Find where the given text appears and provide that cell's center as [x, y] coordinate. 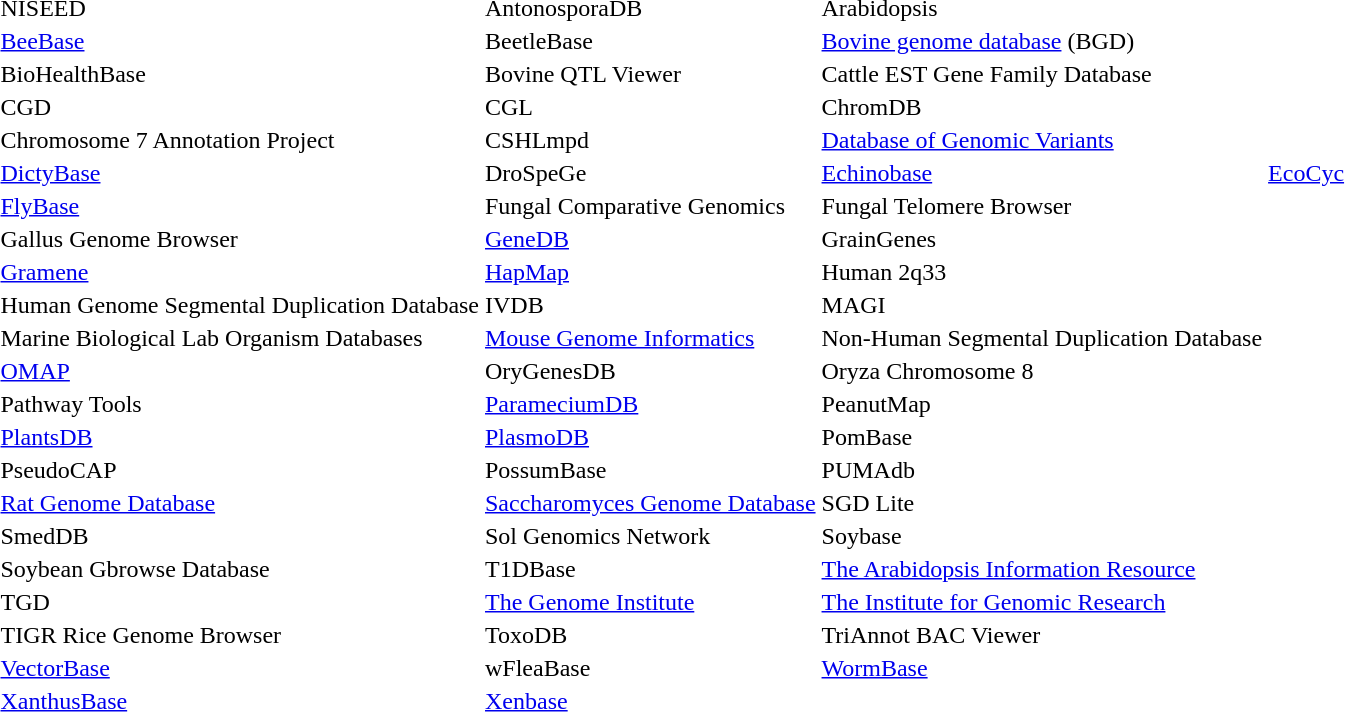
Echinobase [1042, 173]
SGD Lite [1042, 503]
Oryza Chromosome 8 [1042, 371]
CSHLmpd [651, 140]
GeneDB [651, 239]
OryGenesDB [651, 371]
The Institute for Genomic Research [1042, 602]
Mouse Genome Informatics [651, 338]
Soybase [1042, 536]
WormBase [1042, 668]
The Genome Institute [651, 602]
TriAnnot BAC Viewer [1042, 635]
ToxoDB [651, 635]
GrainGenes [1042, 239]
CGL [651, 107]
Fungal Comparative Genomics [651, 206]
MAGI [1042, 305]
Non-Human Segmental Duplication Database [1042, 338]
Fungal Telomere Browser [1042, 206]
T1DBase [651, 569]
Database of Genomic Variants [1042, 140]
Bovine genome database (BGD) [1042, 41]
Human 2q33 [1042, 272]
DroSpeGe [651, 173]
Cattle EST Gene Family Database [1042, 74]
BeetleBase [651, 41]
Bovine QTL Viewer [651, 74]
PlasmoDB [651, 437]
ParameciumDB [651, 404]
Saccharomyces Genome Database [651, 503]
ChromDB [1042, 107]
Sol Genomics Network [651, 536]
HapMap [651, 272]
PomBase [1042, 437]
wFleaBase [651, 668]
The Arabidopsis Information Resource [1042, 569]
IVDB [651, 305]
PossumBase [651, 470]
PeanutMap [1042, 404]
PUMAdb [1042, 470]
